Identify which cell holds the provided text, then report its (X, Y) central coordinate. 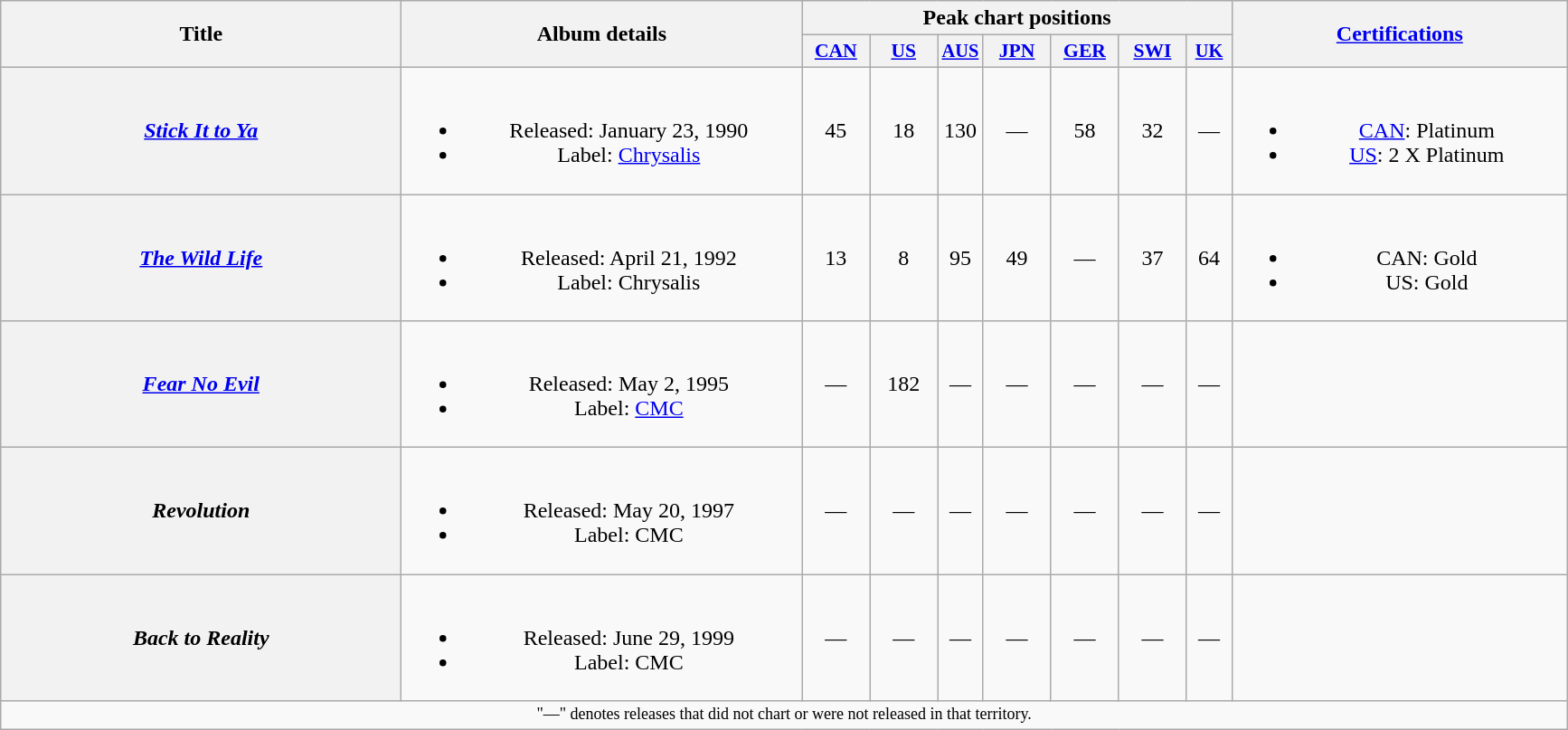
CAN (836, 52)
Fear No Evil (201, 384)
The Wild Life (201, 257)
GER (1085, 52)
64 (1209, 257)
37 (1152, 257)
AUS (960, 52)
"—" denotes releases that did not chart or were not released in that territory. (785, 715)
45 (836, 130)
Certifications (1400, 34)
CAN: PlatinumUS: 2 X Platinum (1400, 130)
Peak chart positions (1016, 18)
US (904, 52)
Title (201, 34)
8 (904, 257)
130 (960, 130)
CAN: GoldUS: Gold (1400, 257)
Album details (602, 34)
Released: May 20, 1997Label: CMC (602, 511)
SWI (1152, 52)
Back to Reality (201, 638)
Released: June 29, 1999Label: CMC (602, 638)
13 (836, 257)
Revolution (201, 511)
UK (1209, 52)
Stick It to Ya (201, 130)
182 (904, 384)
49 (1016, 257)
32 (1152, 130)
18 (904, 130)
Released: May 2, 1995Label: CMC (602, 384)
JPN (1016, 52)
95 (960, 257)
Released: April 21, 1992Label: Chrysalis (602, 257)
Released: January 23, 1990Label: Chrysalis (602, 130)
58 (1085, 130)
